Scan for the cell matching the given text and deliver its (X, Y) coordinate at center. 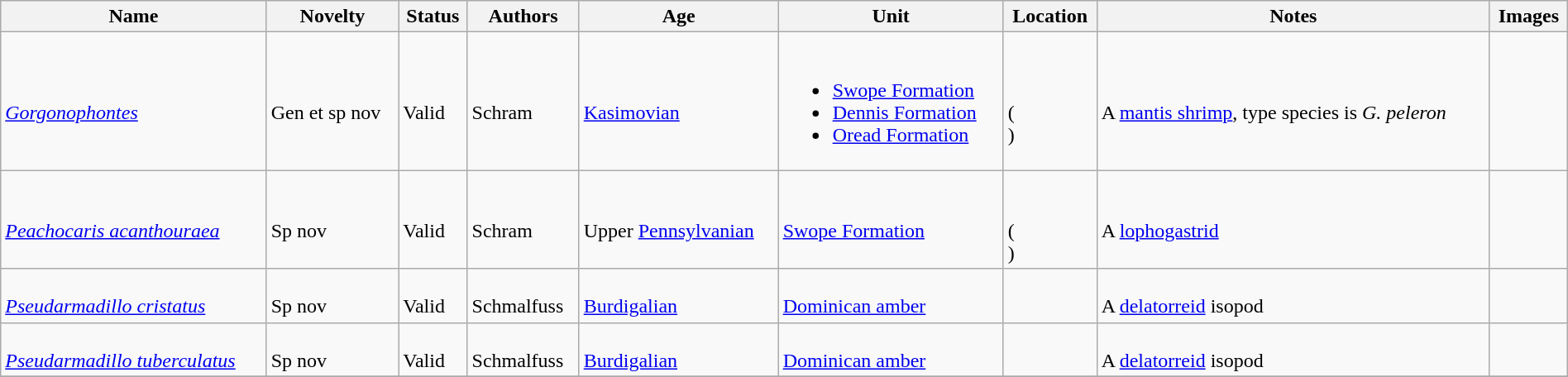
Peachocaris acanthouraea (134, 220)
Pseudarmadillo cristatus (134, 296)
Novelty (332, 17)
Gorgonophontes (134, 101)
Kasimovian (678, 101)
Authors (523, 17)
Upper Pennsylvanian (678, 220)
Location (1050, 17)
Name (134, 17)
Unit (891, 17)
A lophogastrid (1293, 220)
Swope FormationDennis FormationOread Formation (891, 101)
Gen et sp nov (332, 101)
Notes (1293, 17)
Images (1528, 17)
A mantis shrimp, type species is G. peleron (1293, 101)
Pseudarmadillo tuberculatus (134, 349)
Age (678, 17)
Status (433, 17)
Swope Formation (891, 220)
